Output the [x, y] coordinate of the center of the cell containing the given text.  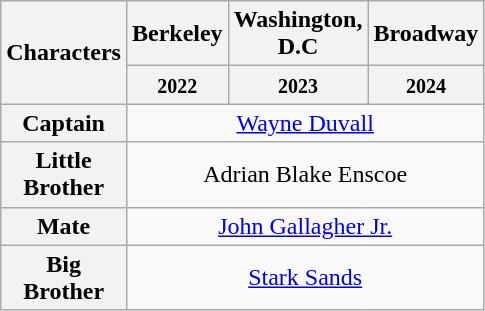
Adrian Blake Enscoe [304, 174]
Stark Sands [304, 278]
2023 [298, 85]
2024 [426, 85]
Berkeley [177, 34]
2022 [177, 85]
Mate [64, 226]
Characters [64, 52]
Wayne Duvall [304, 123]
John Gallagher Jr. [304, 226]
Captain [64, 123]
Washington, D.C [298, 34]
Little Brother [64, 174]
Broadway [426, 34]
Big Brother [64, 278]
